Return the [X, Y] coordinate for the center point of the cell that contains the specified text.  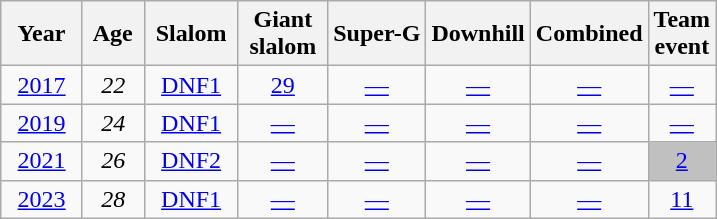
2 [682, 161]
DNF2 [191, 161]
26 [113, 161]
11 [682, 199]
28 [113, 199]
2017 [42, 85]
Giant slalom [283, 34]
Teamevent [682, 34]
Year [42, 34]
2021 [42, 161]
2023 [42, 199]
2019 [42, 123]
Slalom [191, 34]
Combined [589, 34]
24 [113, 123]
Downhill [478, 34]
Super-G [377, 34]
22 [113, 85]
29 [283, 85]
Age [113, 34]
